Scan for the cell matching the given text and deliver its (X, Y) coordinate at center. 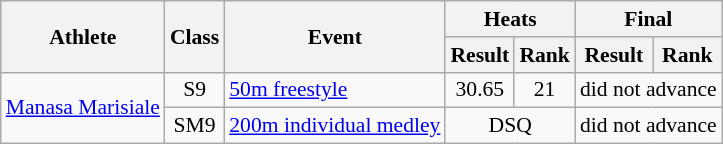
Event (334, 36)
Athlete (83, 36)
200m individual medley (334, 126)
21 (544, 90)
Heats (510, 19)
50m freestyle (334, 90)
DSQ (510, 126)
Class (194, 36)
30.65 (480, 90)
SM9 (194, 126)
S9 (194, 90)
Final (648, 19)
Manasa Marisiale (83, 108)
